Identify which cell holds the provided text, then report its (x, y) central coordinate. 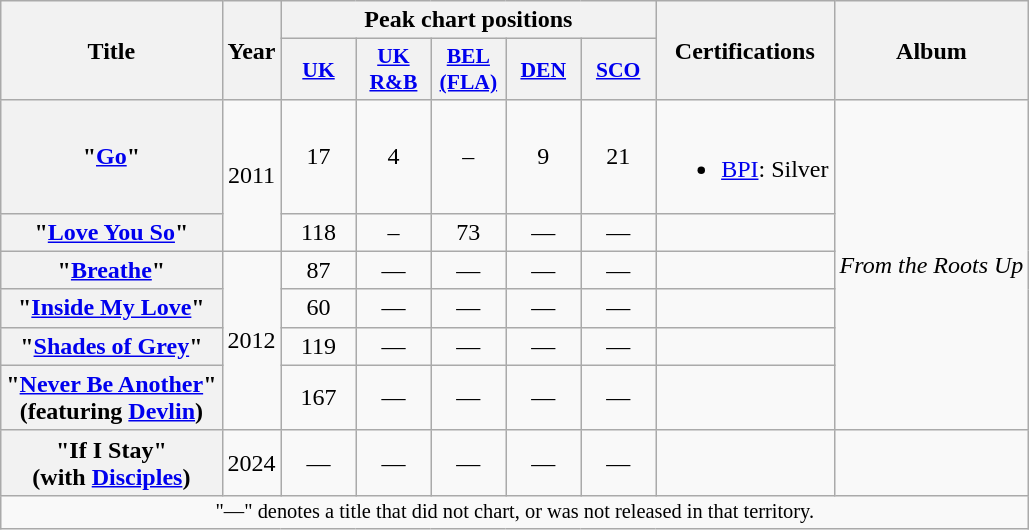
UK R&B (394, 70)
SCO (618, 70)
2012 (252, 340)
Album (932, 50)
87 (318, 270)
167 (318, 398)
BPI: Silver (745, 156)
21 (618, 156)
2024 (252, 462)
4 (394, 156)
9 (544, 156)
118 (318, 232)
"Go" (112, 156)
Year (252, 50)
73 (468, 232)
"—" denotes a title that did not chart, or was not released in that territory. (515, 512)
BEL (FLA) (468, 70)
Certifications (745, 50)
"Love You So" (112, 232)
17 (318, 156)
UK (318, 70)
2011 (252, 176)
"If I Stay"(with Disciples) (112, 462)
Title (112, 50)
Peak chart positions (468, 20)
119 (318, 346)
"Inside My Love" (112, 308)
"Shades of Grey" (112, 346)
DEN (544, 70)
"Breathe" (112, 270)
60 (318, 308)
From the Roots Up (932, 265)
"Never Be Another"(featuring Devlin) (112, 398)
